Detect which cell encompasses the target text, then output its [X, Y] center coordinate. 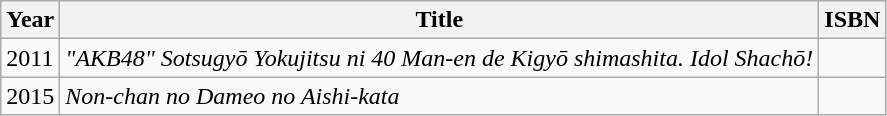
ISBN [852, 20]
2011 [30, 58]
"AKB48" Sotsugyō Yokujitsu ni 40 Man-en de Kigyō shimashita. Idol Shachō! [440, 58]
2015 [30, 96]
Non-chan no Dameo no Aishi-kata [440, 96]
Year [30, 20]
Title [440, 20]
